Detect which cell encompasses the target text, then output its (x, y) center coordinate. 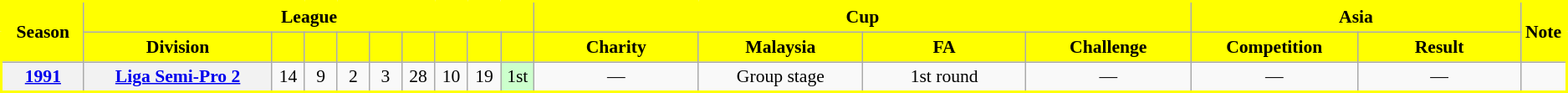
Malaysia (781, 47)
Result (1438, 47)
14 (288, 77)
3 (386, 77)
1st (518, 77)
League (309, 17)
Asia (1356, 17)
Cup (863, 17)
Season (43, 32)
Challenge (1108, 47)
10 (452, 77)
Competition (1274, 47)
28 (418, 77)
19 (483, 77)
Division (177, 47)
Charity (616, 47)
1991 (43, 77)
2 (353, 77)
1st round (945, 77)
Group stage (781, 77)
FA (945, 47)
9 (321, 77)
Liga Semi-Pro 2 (177, 77)
Note (1544, 32)
